From the cell containing the given text, extract its center point as (x, y) coordinate. 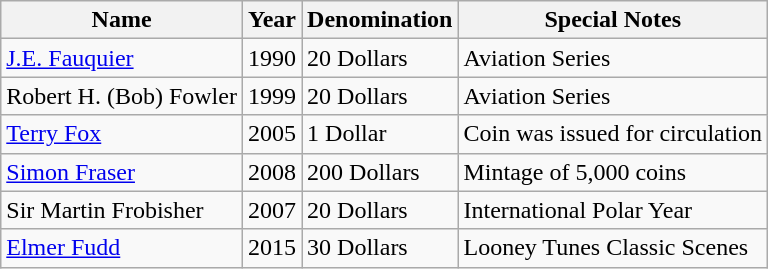
30 Dollars (380, 248)
Special Notes (613, 20)
Robert H. (Bob) Fowler (122, 96)
2007 (272, 210)
200 Dollars (380, 172)
Coin was issued for circulation (613, 134)
Terry Fox (122, 134)
Year (272, 20)
J.E. Fauquier (122, 58)
1990 (272, 58)
Elmer Fudd (122, 248)
2015 (272, 248)
Sir Martin Frobisher (122, 210)
2008 (272, 172)
2005 (272, 134)
Looney Tunes Classic Scenes (613, 248)
1 Dollar (380, 134)
International Polar Year (613, 210)
Name (122, 20)
Simon Fraser (122, 172)
1999 (272, 96)
Denomination (380, 20)
Mintage of 5,000 coins (613, 172)
